Return [x, y] of the center of cell containing provided text 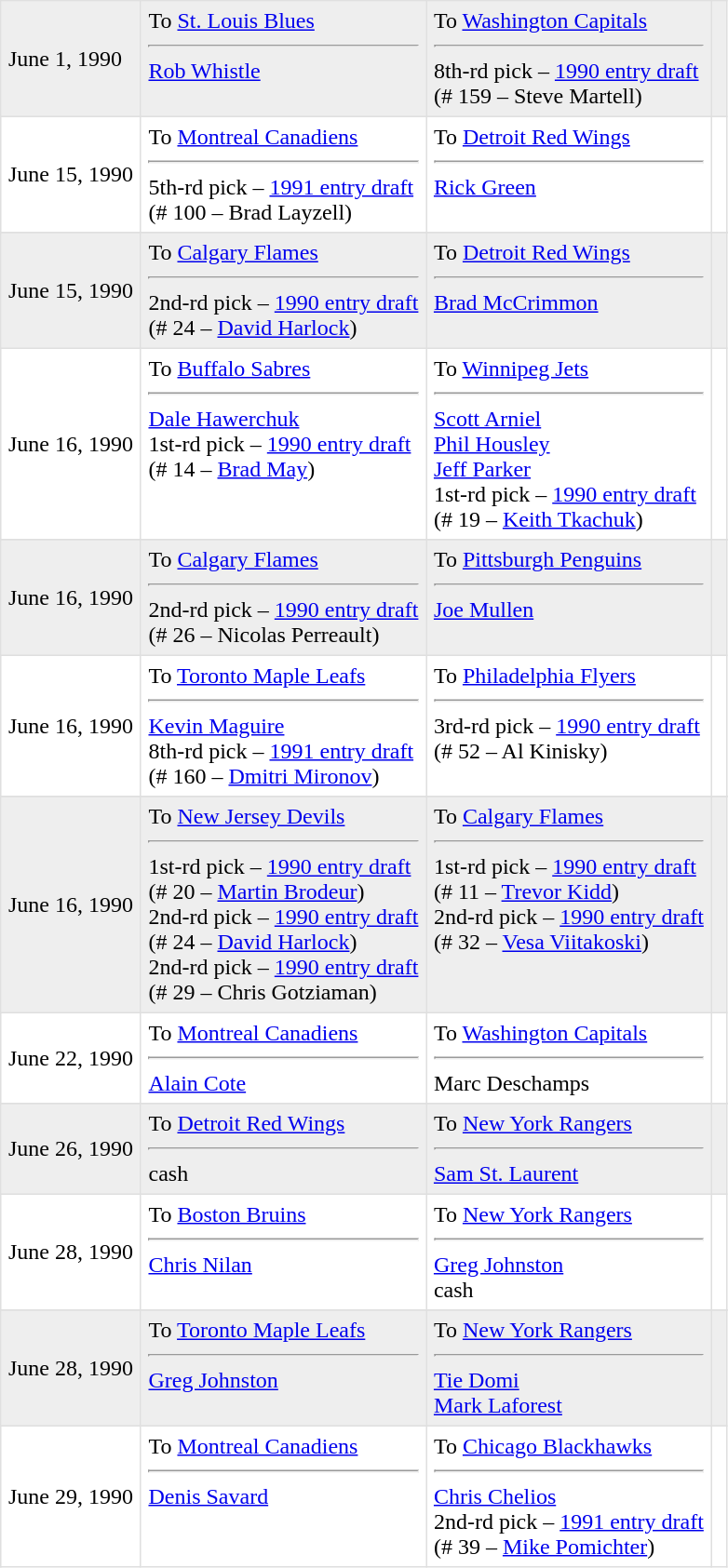
To Boston BruinsChris Nilan [283, 1252]
To Montreal CanadiensDenis Savard [283, 1496]
To Detroit Red Wingscash [283, 1149]
To Calgary Flames2nd-rd pick – 1990 entry draft(# 26 – Nicolas Perreault) [283, 597]
To Toronto Maple LeafsGreg Johnston [283, 1368]
To Chicago BlackhawksChris Chelios2nd-rd pick – 1991 entry draft(# 39 – Mike Pomichter) [569, 1496]
To Philadelphia Flyers3rd-rd pick – 1990 entry draft(# 52 – Al Kinisky) [569, 726]
To Buffalo SabresDale Hawerchuk1st-rd pick – 1990 entry draft(# 14 – Brad May) [283, 444]
June 22, 1990 [71, 1058]
To Washington Capitals8th-rd pick – 1990 entry draft(# 159 – Steve Martell) [569, 59]
To St. Louis BluesRob Whistle [283, 59]
To Montreal CanadiensAlain Cote [283, 1058]
To Pittsburgh PenguinsJoe Mullen [569, 597]
To Toronto Maple LeafsKevin Maguire8th-rd pick – 1991 entry draft(# 160 – Dmitri Mironov) [283, 726]
To New York RangersSam St. Laurent [569, 1149]
June 26, 1990 [71, 1149]
June 29, 1990 [71, 1496]
To Montreal Canadiens5th-rd pick – 1991 entry draft(# 100 – Brad Layzell) [283, 174]
To Washington CapitalsMarc Deschamps [569, 1058]
To Calgary Flames2nd-rd pick – 1990 entry draft(# 24 – David Harlock) [283, 290]
To Winnipeg JetsScott ArnielPhil HousleyJeff Parker1st-rd pick – 1990 entry draft(# 19 – Keith Tkachuk) [569, 444]
To New York RangersTie DomiMark Laforest [569, 1368]
To Detroit Red WingsRick Green [569, 174]
To Detroit Red WingsBrad McCrimmon [569, 290]
June 1, 1990 [71, 59]
To Calgary Flames1st-rd pick – 1990 entry draft(# 11 – Trevor Kidd)2nd-rd pick – 1990 entry draft(# 32 – Vesa Viitakoski) [569, 905]
To New York RangersGreg Johnstoncash [569, 1252]
